Find where the given text appears and provide that cell's center as [x, y] coordinate. 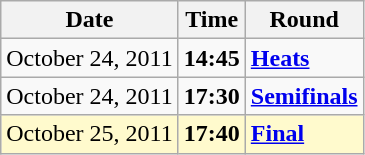
17:40 [212, 134]
14:45 [212, 58]
Date [90, 20]
Semifinals [304, 96]
October 25, 2011 [90, 134]
Heats [304, 58]
Final [304, 134]
17:30 [212, 96]
Time [212, 20]
Round [304, 20]
